Find where the given text appears and provide that cell's center as (x, y) coordinate. 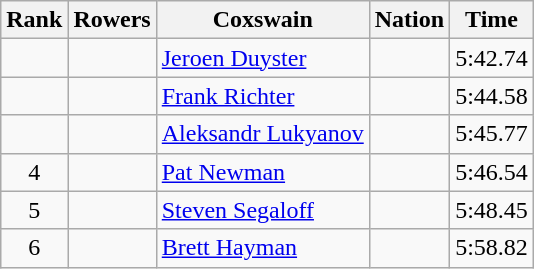
5:44.58 (492, 96)
Nation (409, 20)
Jeroen Duyster (262, 58)
Coxswain (262, 20)
Rank (34, 20)
5:42.74 (492, 58)
Pat Newman (262, 172)
Rowers (112, 20)
5:45.77 (492, 134)
Aleksandr Lukyanov (262, 134)
5:48.45 (492, 210)
6 (34, 248)
5:46.54 (492, 172)
5 (34, 210)
5:58.82 (492, 248)
Frank Richter (262, 96)
Steven Segaloff (262, 210)
Brett Hayman (262, 248)
4 (34, 172)
Time (492, 20)
